Capture the cell that displays the provided text and extract its (x, y) central coordinate. 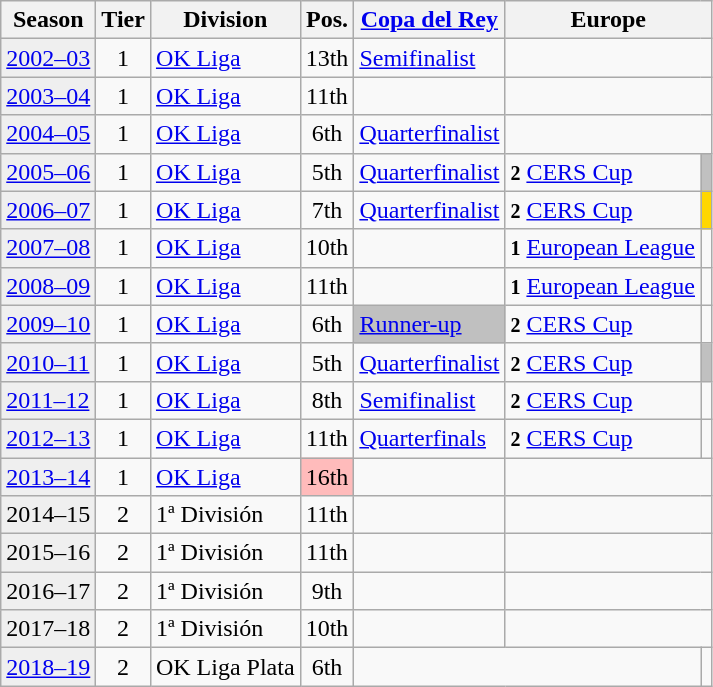
2007–08 (48, 248)
13th (327, 58)
2002–03 (48, 58)
2008–09 (48, 286)
7th (327, 210)
2009–10 (48, 324)
2006–07 (48, 210)
9th (327, 591)
2015–16 (48, 553)
Pos. (327, 20)
2018–19 (48, 667)
2011–12 (48, 400)
Season (48, 20)
2014–15 (48, 515)
Tier (124, 20)
Runner-up (430, 324)
2012–13 (48, 438)
2005–06 (48, 172)
Copa del Rey (430, 20)
16th (327, 477)
2016–17 (48, 591)
Division (225, 20)
Europe (608, 20)
OK Liga Plata (225, 667)
Quarterfinals (430, 438)
2013–14 (48, 477)
2010–11 (48, 362)
8th (327, 400)
2003–04 (48, 96)
2017–18 (48, 629)
2004–05 (48, 134)
